From the cell containing the given text, extract its center point as (x, y) coordinate. 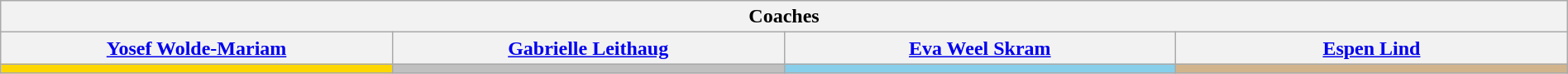
Espen Lind (1372, 48)
Gabrielle Leithaug (588, 48)
Coaches (784, 17)
Yosef Wolde-Mariam (197, 48)
Eva Weel Skram (980, 48)
